Locate the cell with the specified text and output its (X, Y) center coordinate. 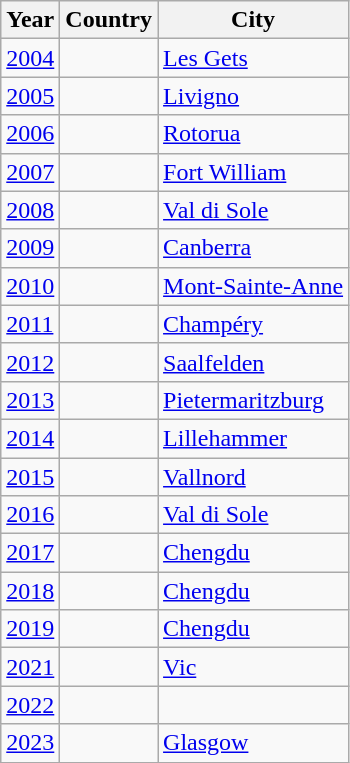
Year (30, 20)
2009 (30, 248)
2014 (30, 438)
City (254, 20)
Country (109, 20)
Lillehammer (254, 438)
2019 (30, 629)
Glasgow (254, 743)
2006 (30, 134)
2013 (30, 400)
2010 (30, 286)
Champéry (254, 324)
2012 (30, 362)
2004 (30, 58)
2015 (30, 477)
Saalfelden (254, 362)
Les Gets (254, 58)
Rotorua (254, 134)
Canberra (254, 248)
2018 (30, 591)
2007 (30, 172)
2021 (30, 667)
Pietermaritzburg (254, 400)
2022 (30, 705)
2017 (30, 553)
Mont-Sainte-Anne (254, 286)
2011 (30, 324)
Vallnord (254, 477)
2023 (30, 743)
Livigno (254, 96)
2016 (30, 515)
Fort William (254, 172)
Vic (254, 667)
2005 (30, 96)
2008 (30, 210)
